Locate the cell with the specified text and output its (X, Y) center coordinate. 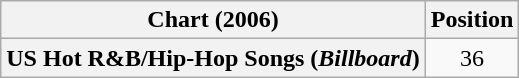
Chart (2006) (213, 20)
36 (472, 58)
US Hot R&B/Hip-Hop Songs (Billboard) (213, 58)
Position (472, 20)
